Capture the cell that displays the provided text and extract its (x, y) central coordinate. 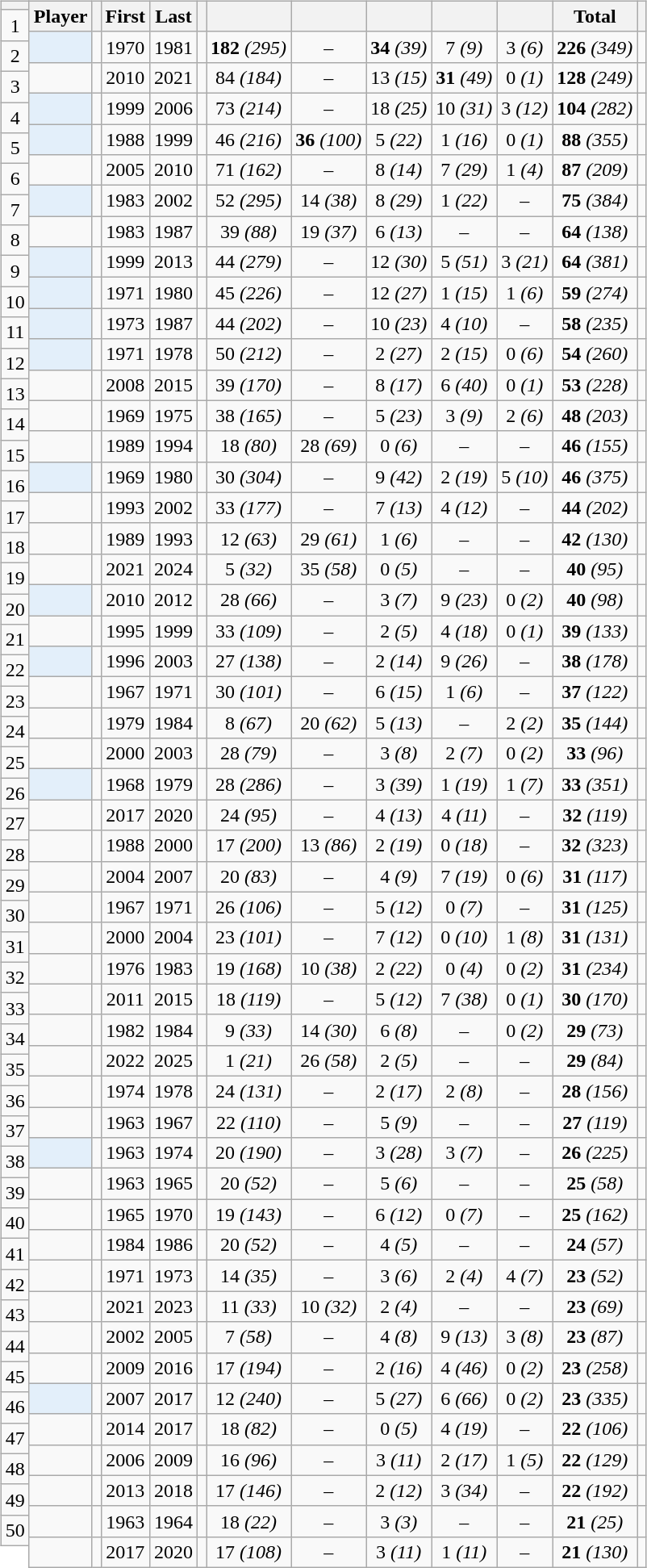
19 (168) (248, 968)
1981 (173, 47)
39 (15, 1193)
1 (22) (465, 201)
48 (15, 1469)
33 (177) (248, 508)
21 (25) (595, 1521)
2 (7) (465, 754)
25 (162) (595, 1215)
1 (21) (248, 1060)
3 (3) (399, 1521)
6 (8) (399, 1030)
84 (184) (248, 77)
24 (15, 732)
1996 (125, 662)
2 (15) (465, 354)
18 (80) (248, 446)
1 (5) (524, 1460)
34 (15, 1039)
30 (170) (595, 999)
1 (15) (465, 293)
44 (15, 1346)
0 (4) (465, 968)
First (125, 16)
18 (119) (248, 999)
2 (6) (524, 416)
23 (258) (595, 1368)
21 (130) (595, 1552)
4 (15, 117)
8 (14) (399, 170)
13 (15) (399, 77)
35 (144) (595, 723)
25 (58) (595, 1184)
5 (6) (399, 1184)
4 (11) (465, 815)
2 (15, 56)
40 (15, 1223)
2 (12) (399, 1491)
73 (214) (248, 108)
2022 (125, 1060)
19 (15, 578)
21 (15, 640)
47 (15, 1438)
33 (15, 1008)
12 (30) (399, 262)
14 (30) (329, 1030)
182 (295) (248, 47)
104 (282) (595, 108)
32 (15, 977)
64 (138) (595, 232)
2 (2) (524, 723)
2 (14) (399, 662)
6 (15, 179)
88 (355) (595, 140)
23 (101) (248, 938)
5 (22) (399, 140)
5 (32) (248, 569)
39 (170) (248, 385)
13 (86) (329, 846)
1968 (125, 784)
10 (15, 302)
17 (146) (248, 1491)
34 (39) (399, 47)
27 (138) (248, 662)
2 (16) (399, 1368)
37 (15, 1131)
38 (178) (595, 662)
2 (8) (465, 1091)
14 (15, 424)
35 (58) (329, 569)
7 (38) (465, 999)
45 (15, 1377)
8 (67) (248, 723)
31 (49) (465, 77)
11 (33) (248, 1307)
9 (33) (248, 1030)
28 (66) (248, 600)
2025 (173, 1060)
2023 (173, 1307)
7 (58) (248, 1337)
6 (66) (465, 1399)
16 (15, 486)
37 (122) (595, 692)
64 (381) (595, 262)
23 (52) (595, 1276)
2012 (173, 600)
4 (12) (465, 508)
39 (133) (595, 630)
5 (27) (399, 1399)
75 (384) (595, 201)
4 (8) (399, 1337)
49 (15, 1499)
3 (12) (524, 108)
226 (349) (595, 47)
26 (15, 793)
9 (42) (399, 477)
39 (88) (248, 232)
10 (23) (399, 324)
9 (13) (465, 1337)
1994 (173, 446)
1 (16) (465, 140)
5 (13) (399, 723)
0 (10) (465, 938)
Last (173, 16)
1 (11) (465, 1552)
23 (335) (595, 1399)
45 (226) (248, 293)
3 (39) (399, 784)
11 (15, 332)
3 (9) (465, 416)
32 (119) (595, 815)
32 (323) (595, 846)
128 (249) (595, 77)
33 (96) (595, 754)
1964 (173, 1521)
22 (15, 671)
53 (228) (595, 385)
22 (110) (248, 1123)
9 (23) (465, 600)
10 (32) (329, 1307)
31 (117) (595, 876)
12 (240) (248, 1399)
31 (131) (595, 938)
22 (192) (595, 1491)
2014 (125, 1429)
12 (15, 363)
10 (31) (465, 108)
14 (38) (329, 201)
18 (15, 547)
42 (130) (595, 538)
35 (15, 1069)
30 (15, 916)
12 (63) (248, 538)
36 (100) (329, 140)
4 (46) (465, 1368)
31 (125) (595, 907)
46 (375) (595, 477)
25 (15, 763)
46 (216) (248, 140)
2008 (125, 385)
50 (15, 1530)
29 (84) (595, 1060)
20 (190) (248, 1153)
6 (15) (399, 692)
27 (119) (595, 1123)
26 (58) (329, 1060)
1975 (173, 416)
28 (15, 855)
16 (96) (248, 1460)
2018 (173, 1491)
2 (22) (399, 968)
17 (108) (248, 1552)
59 (274) (595, 293)
7 (29) (465, 170)
71 (162) (248, 170)
24 (57) (595, 1245)
5 (9) (399, 1123)
4 (5) (399, 1245)
2024 (173, 569)
7 (15, 210)
33 (109) (248, 630)
29 (15, 885)
15 (15, 455)
3 (15, 86)
38 (165) (248, 416)
28 (69) (329, 446)
20 (62) (329, 723)
18 (25) (399, 108)
Total (595, 16)
24 (131) (248, 1091)
6 (12) (399, 1215)
17 (15, 516)
12 (27) (399, 293)
6 (13) (399, 232)
46 (155) (595, 446)
3 (28) (399, 1153)
0 (18) (465, 846)
22 (129) (595, 1460)
14 (35) (248, 1276)
48 (203) (595, 416)
41 (15, 1254)
20 (15, 609)
3 (34) (465, 1491)
18 (22) (248, 1521)
1 (7) (524, 784)
5 (15, 148)
30 (101) (248, 692)
26 (106) (248, 907)
40 (98) (595, 600)
1986 (173, 1245)
1982 (125, 1030)
10 (38) (329, 968)
52 (295) (248, 201)
2016 (173, 1368)
24 (95) (248, 815)
8 (15, 240)
1 (15, 25)
31 (15, 947)
2 (27) (399, 354)
9 (15, 271)
7 (13) (399, 508)
44 (279) (248, 262)
8 (17) (399, 385)
26 (225) (595, 1153)
40 (95) (595, 569)
19 (37) (329, 232)
17 (200) (248, 846)
19 (143) (248, 1215)
30 (304) (248, 477)
23 (15, 701)
7 (12) (399, 938)
22 (106) (595, 1429)
87 (209) (595, 170)
8 (29) (399, 201)
46 (15, 1407)
29 (73) (595, 1030)
7 (9) (465, 47)
20 (83) (248, 876)
1995 (125, 630)
5 (23) (399, 416)
4 (7) (524, 1276)
1 (19) (465, 784)
36 (15, 1100)
54 (260) (595, 354)
2011 (125, 999)
1 (8) (524, 938)
28 (286) (248, 784)
4 (10) (465, 324)
50 (212) (248, 354)
4 (9) (399, 876)
43 (15, 1315)
17 (194) (248, 1368)
58 (235) (595, 324)
3 (21) (524, 262)
6 (40) (465, 385)
42 (15, 1285)
13 (15, 394)
5 (51) (465, 262)
1976 (125, 968)
7 (19) (465, 876)
4 (18) (465, 630)
18 (82) (248, 1429)
33 (351) (595, 784)
38 (15, 1162)
Player (61, 16)
29 (61) (329, 538)
23 (69) (595, 1307)
23 (87) (595, 1337)
28 (79) (248, 754)
27 (15, 824)
5 (10) (524, 477)
31 (234) (595, 968)
1 (4) (524, 170)
9 (26) (465, 662)
28 (156) (595, 1091)
4 (19) (465, 1429)
4 (13) (399, 815)
